From the cell containing the given text, extract its center point as [X, Y] coordinate. 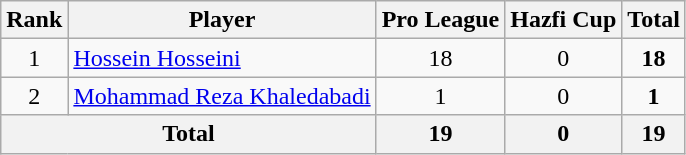
Rank [34, 20]
Player [222, 20]
Pro League [440, 20]
Hossein Hosseini [222, 58]
Mohammad Reza Khaledabadi [222, 96]
2 [34, 96]
Hazfi Cup [564, 20]
